Detect which cell encompasses the target text, then output its [X, Y] center coordinate. 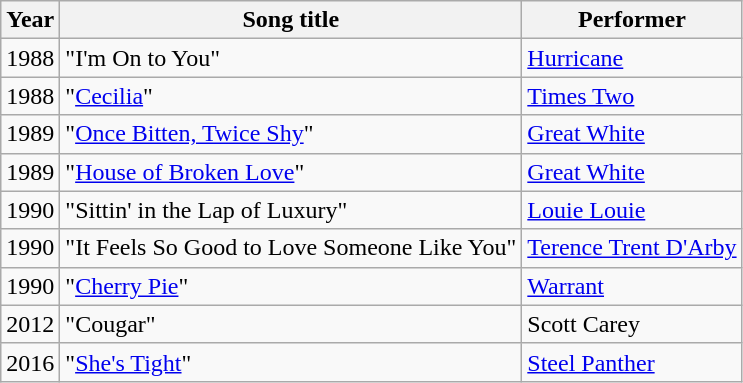
"Cecilia" [291, 96]
"It Feels So Good to Love Someone Like You" [291, 248]
Year [30, 20]
2016 [30, 362]
"House of Broken Love" [291, 172]
2012 [30, 324]
"Cherry Pie" [291, 286]
"I'm On to You" [291, 58]
"She's Tight" [291, 362]
Performer [632, 20]
Warrant [632, 286]
Song title [291, 20]
Terence Trent D'Arby [632, 248]
Scott Carey [632, 324]
"Cougar" [291, 324]
"Sittin' in the Lap of Luxury" [291, 210]
Hurricane [632, 58]
Times Two [632, 96]
Louie Louie [632, 210]
Steel Panther [632, 362]
"Once Bitten, Twice Shy" [291, 134]
